Identify which cell holds the provided text, then report its [X, Y] central coordinate. 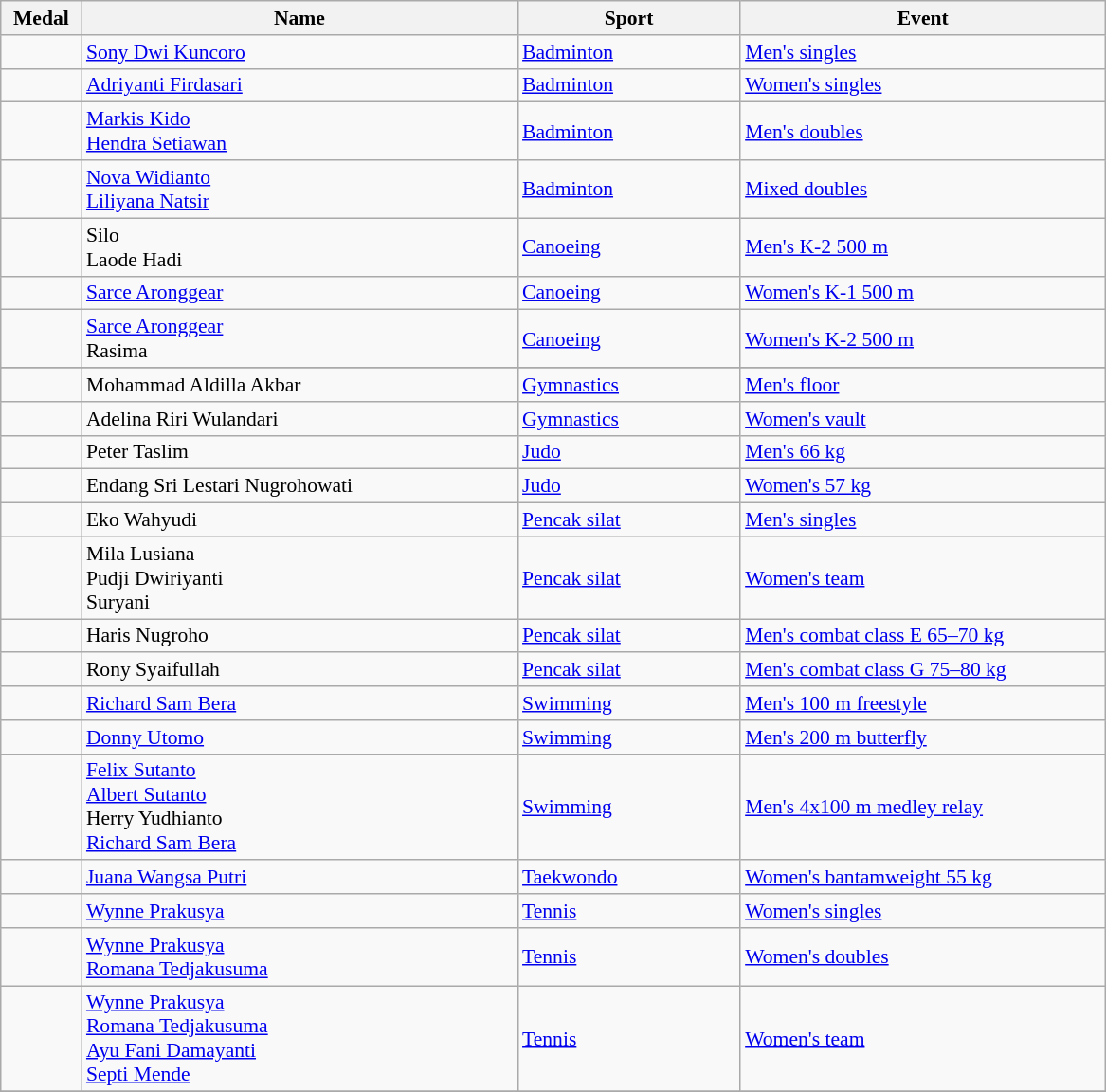
Juana Wangsa Putri [299, 878]
Peter Taslim [299, 452]
Women's 57 kg [923, 486]
Men's combat class G 75–80 kg [923, 670]
Men's K-2 500 m [923, 246]
Endang Sri Lestari Nugrohowati [299, 486]
Sony Dwi Kuncoro [299, 52]
Men's doubles [923, 131]
Event [923, 18]
Markis Kido Hendra Setiawan [299, 131]
Women's K-1 500 m [923, 293]
Women's doubles [923, 957]
Medal [42, 18]
Wynne Prakusya [299, 911]
Men's floor [923, 385]
Sarce Aronggear Rasima [299, 339]
Adelina Riri Wulandari [299, 419]
Nova Widianto Liliyana Natsir [299, 190]
Wynne Prakusya Romana Tedjakusuma [299, 957]
Donny Utomo [299, 737]
Men's 200 m butterfly [923, 737]
Adriyanti Firdasari [299, 85]
Silo Laode Hadi [299, 246]
Taekwondo [629, 878]
Men's 66 kg [923, 452]
Name [299, 18]
Men's 100 m freestyle [923, 703]
Felix SutantoAlbert SutantoHerry YudhiantoRichard Sam Bera [299, 807]
Eko Wahyudi [299, 520]
Rony Syaifullah [299, 670]
Richard Sam Bera [299, 703]
Sarce Aronggear [299, 293]
Wynne Prakusya Romana TedjakusumaAyu Fani DamayantiSepti Mende [299, 1039]
Haris Nugroho [299, 636]
Men's 4x100 m medley relay [923, 807]
Sport [629, 18]
Mixed doubles [923, 190]
Women's K-2 500 m [923, 339]
Mohammad Aldilla Akbar [299, 385]
Women's vault [923, 419]
Men's combat class E 65–70 kg [923, 636]
Mila LusianaPudji Dwiriyanti Suryani [299, 578]
Women's bantamweight 55 kg [923, 878]
